Return (x, y) of the center of cell containing provided text 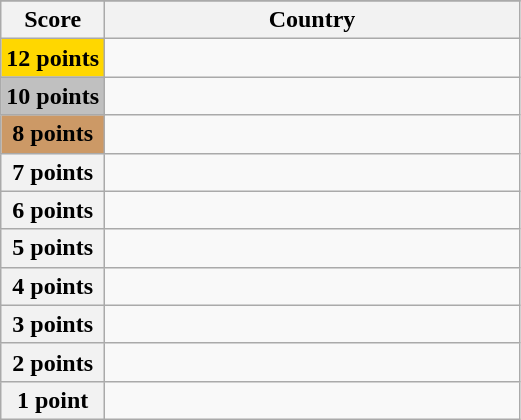
4 points (53, 286)
12 points (53, 58)
Country (312, 20)
2 points (53, 362)
10 points (53, 96)
8 points (53, 134)
Score (53, 20)
5 points (53, 248)
6 points (53, 210)
3 points (53, 324)
7 points (53, 172)
1 point (53, 400)
